Return (X, Y) of the center of cell containing provided text 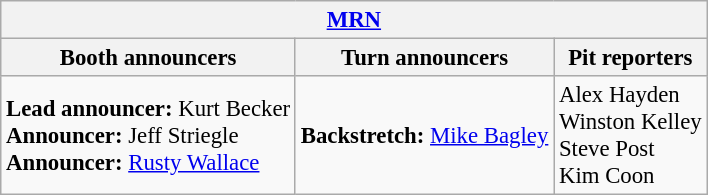
MRN (354, 20)
Alex HaydenWinston KelleySteve PostKim Coon (630, 136)
Pit reporters (630, 58)
Backstretch: Mike Bagley (424, 136)
Turn announcers (424, 58)
Lead announcer: Kurt BeckerAnnouncer: Jeff StriegleAnnouncer: Rusty Wallace (148, 136)
Booth announcers (148, 58)
